Detect which cell encompasses the target text, then output its (X, Y) center coordinate. 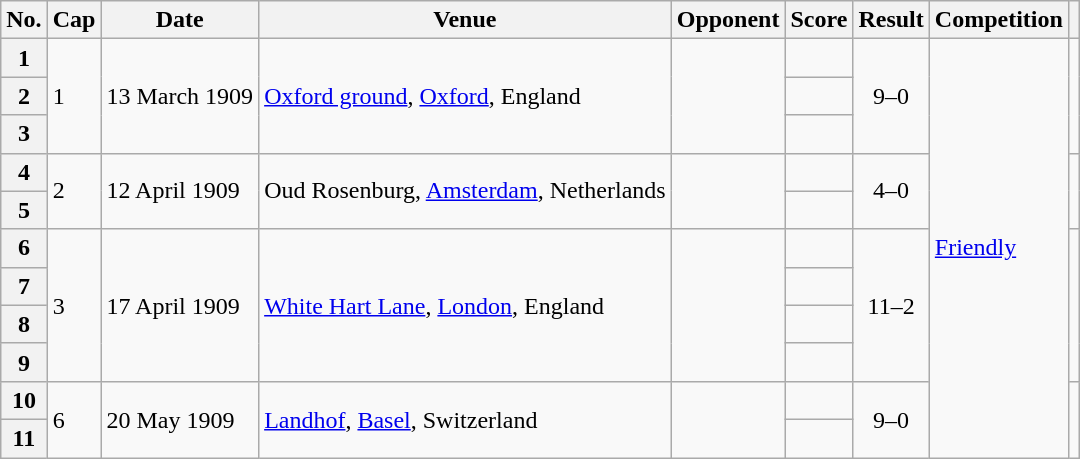
Friendly (998, 248)
11 (24, 438)
Cap (74, 20)
Competition (998, 20)
No. (24, 20)
Score (819, 20)
8 (24, 324)
11–2 (891, 305)
4–0 (891, 191)
12 April 1909 (180, 191)
White Hart Lane, London, England (466, 305)
9 (24, 362)
Oud Rosenburg, Amsterdam, Netherlands (466, 191)
20 May 1909 (180, 419)
17 April 1909 (180, 305)
5 (24, 210)
Result (891, 20)
10 (24, 400)
Oxford ground, Oxford, England (466, 96)
13 March 1909 (180, 96)
Venue (466, 20)
7 (24, 286)
Date (180, 20)
4 (24, 172)
Opponent (728, 20)
Landhof, Basel, Switzerland (466, 419)
